Identify which cell holds the provided text, then report its [x, y] central coordinate. 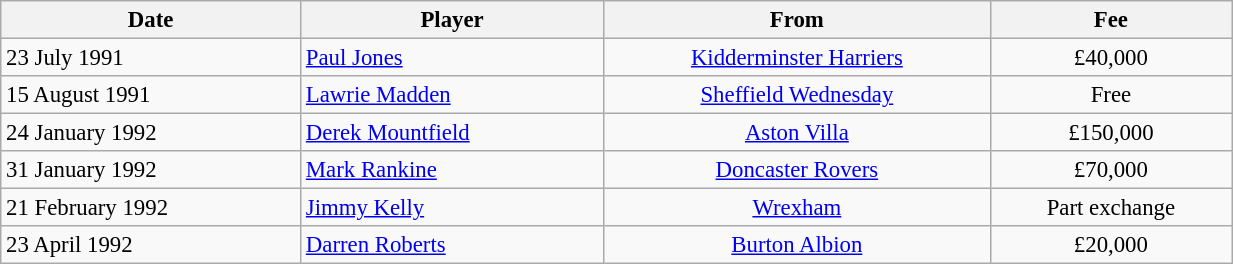
Jimmy Kelly [452, 208]
From [798, 20]
Free [1111, 95]
Paul Jones [452, 58]
Part exchange [1111, 208]
Player [452, 20]
Wrexham [798, 208]
Burton Albion [798, 245]
31 January 1992 [151, 170]
Date [151, 20]
£40,000 [1111, 58]
Fee [1111, 20]
Lawrie Madden [452, 95]
Derek Mountfield [452, 133]
24 January 1992 [151, 133]
Aston Villa [798, 133]
£150,000 [1111, 133]
23 April 1992 [151, 245]
15 August 1991 [151, 95]
21 February 1992 [151, 208]
23 July 1991 [151, 58]
Doncaster Rovers [798, 170]
£70,000 [1111, 170]
Kidderminster Harriers [798, 58]
Mark Rankine [452, 170]
Darren Roberts [452, 245]
Sheffield Wednesday [798, 95]
£20,000 [1111, 245]
